Detect which cell encompasses the target text, then output its (x, y) center coordinate. 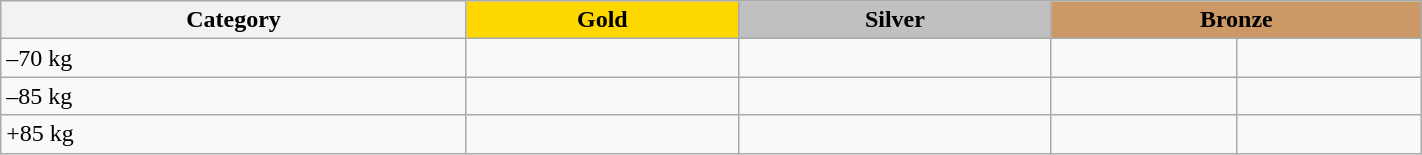
–70 kg (234, 58)
–85 kg (234, 96)
Category (234, 20)
Gold (602, 20)
Bronze (1236, 20)
+85 kg (234, 134)
Silver (894, 20)
